Output the [X, Y] coordinate of the center of the cell containing the given text.  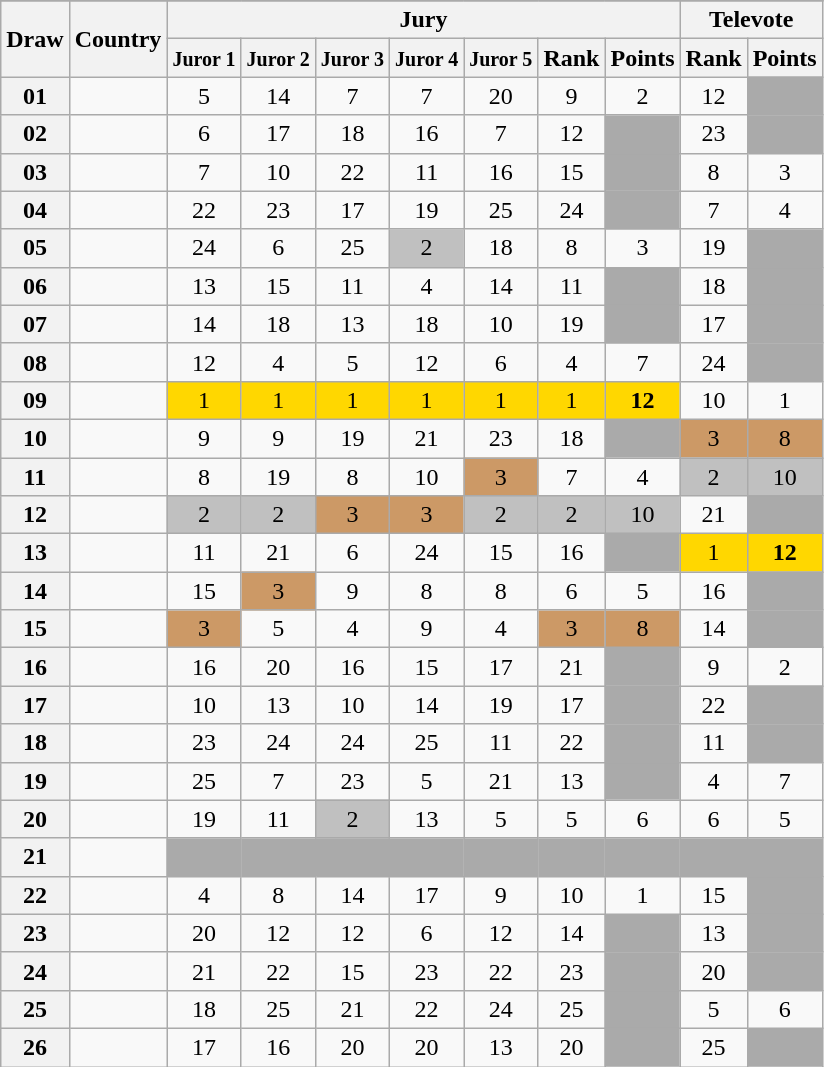
Draw [35, 39]
09 [35, 400]
05 [35, 248]
Televote [751, 20]
Country [118, 39]
Jury [424, 20]
Juror 5 [501, 58]
03 [35, 172]
08 [35, 362]
Juror 2 [278, 58]
01 [35, 96]
Juror 4 [426, 58]
26 [35, 1047]
02 [35, 134]
04 [35, 210]
07 [35, 324]
06 [35, 286]
Juror 1 [204, 58]
Juror 3 [352, 58]
